Provide the [x, y] coordinate of the cell's center where the given text is located.  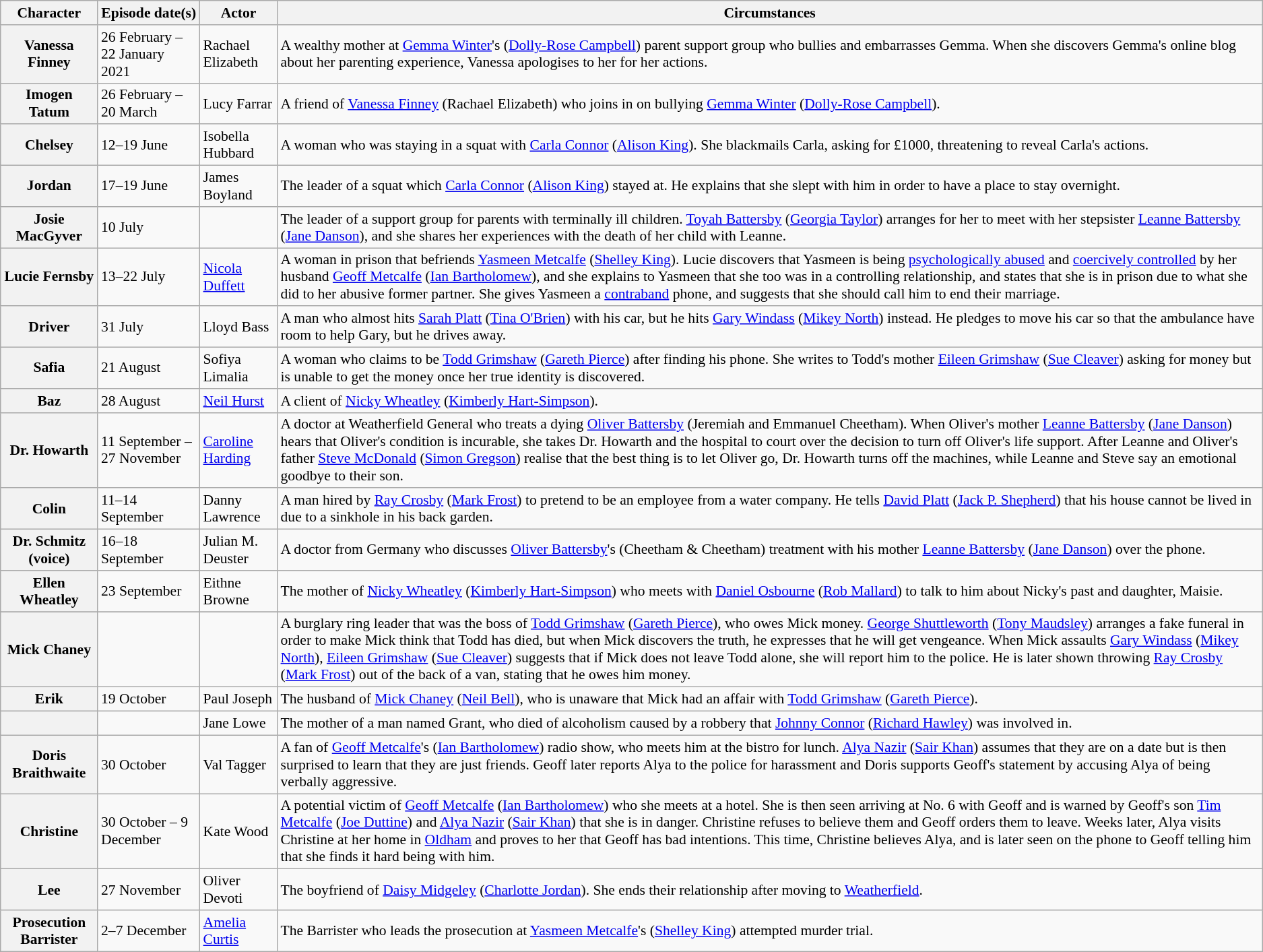
Christine [49, 831]
A woman who was staying in a squat with Carla Connor (Alison King). She blackmails Carla, asking for £1000, threatening to reveal Carla's actions. [770, 146]
23 September [149, 592]
Josie MacGyver [49, 228]
The leader of a squat which Carla Connor (Alison King) stayed at. He explains that she slept with him in order to have a place to stay overnight. [770, 186]
12–19 June [149, 146]
The husband of Mick Chaney (Neil Bell), who is unaware that Mick had an affair with Todd Grimshaw (Gareth Pierce). [770, 699]
Prosecution Barrister [49, 931]
A client of Nicky Wheatley (Kimberly Hart-Simpson). [770, 401]
2–7 December [149, 931]
James Boyland [238, 186]
Isobella Hubbard [238, 146]
Vanessa Finney [49, 54]
27 November [149, 889]
17–19 June [149, 186]
Circumstances [770, 13]
13–22 July [149, 278]
11–14 September [149, 509]
Jane Lowe [238, 724]
10 July [149, 228]
11 September – 27 November [149, 450]
Eithne Browne [238, 592]
Nicola Duffett [238, 278]
Val Tagger [238, 764]
Danny Lawrence [238, 509]
Dr. Schmitz (voice) [49, 550]
Lee [49, 889]
16–18 September [149, 550]
A doctor from Germany who discusses Oliver Battersby's (Cheetham & Cheetham) treatment with his mother Leanne Battersby (Jane Danson) over the phone. [770, 550]
Lucie Fernsby [49, 278]
Chelsey [49, 146]
Caroline Harding [238, 450]
Dr. Howarth [49, 450]
Lucy Farrar [238, 104]
A friend of Vanessa Finney (Rachael Elizabeth) who joins in on bullying Gemma Winter (Dolly-Rose Campbell). [770, 104]
21 August [149, 368]
The mother of a man named Grant, who died of alcoholism caused by a robbery that Johnny Connor (Richard Hawley) was involved in. [770, 724]
Lloyd Bass [238, 327]
30 October – 9 December [149, 831]
19 October [149, 699]
Jordan [49, 186]
Mick Chaney [49, 649]
Driver [49, 327]
Amelia Curtis [238, 931]
Rachael Elizabeth [238, 54]
26 February – 20 March [149, 104]
Baz [49, 401]
Character [49, 13]
Colin [49, 509]
Imogen Tatum [49, 104]
Kate Wood [238, 831]
31 July [149, 327]
Actor [238, 13]
The boyfriend of Daisy Midgeley (Charlotte Jordan). She ends their relationship after moving to Weatherfield. [770, 889]
30 October [149, 764]
Doris Braithwaite [49, 764]
Sofiya Limalia [238, 368]
Episode date(s) [149, 13]
The Barrister who leads the prosecution at Yasmeen Metcalfe's (Shelley King) attempted murder trial. [770, 931]
Neil Hurst [238, 401]
Julian M. Deuster [238, 550]
28 August [149, 401]
Oliver Devoti [238, 889]
Ellen Wheatley [49, 592]
26 February – 22 January 2021 [149, 54]
Safia [49, 368]
Erik [49, 699]
Paul Joseph [238, 699]
